For the text-containing cell, return its midpoint in (x, y) coordinate format. 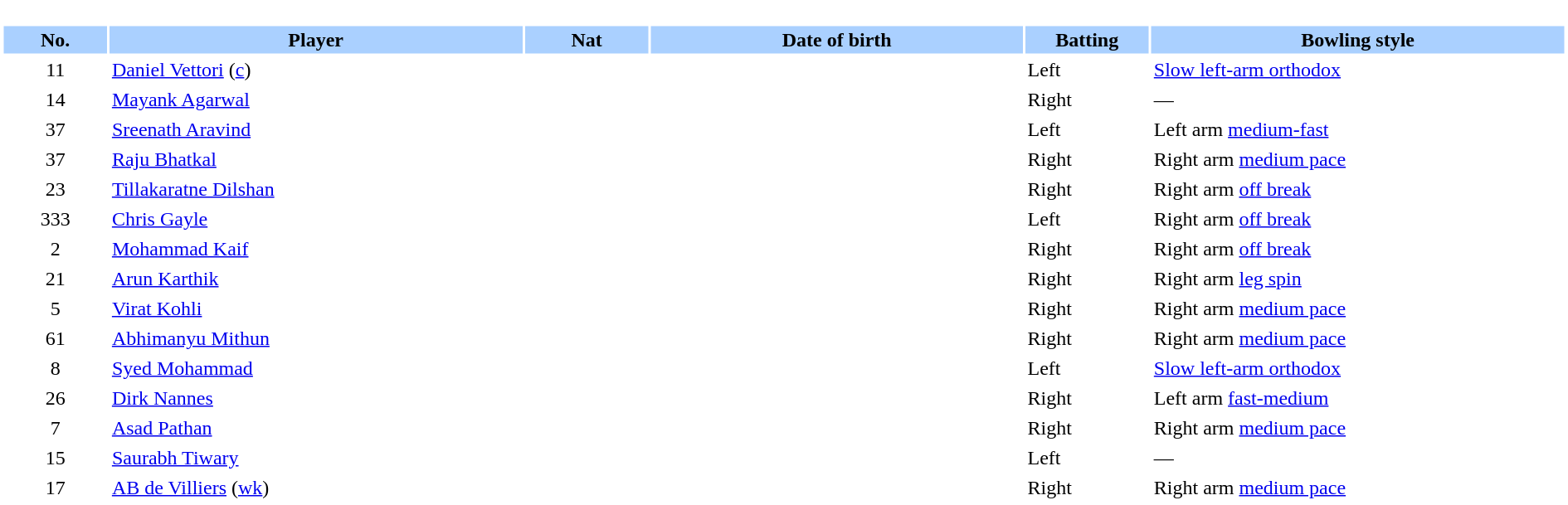
23 (55, 189)
333 (55, 219)
26 (55, 398)
61 (55, 338)
Asad Pathan (316, 428)
Raju Bhatkal (316, 159)
7 (55, 428)
Mohammad Kaif (316, 249)
Saurabh Tiwary (316, 458)
17 (55, 488)
Virat Kohli (316, 308)
Right arm leg spin (1358, 279)
Bowling style (1358, 40)
AB de Villiers (wk) (316, 488)
Tillakaratne Dilshan (316, 189)
Left arm fast-medium (1358, 398)
Abhimanyu Mithun (316, 338)
Date of birth (837, 40)
Arun Karthik (316, 279)
Dirk Nannes (316, 398)
Sreenath Aravind (316, 129)
Nat (586, 40)
Batting (1087, 40)
No. (55, 40)
11 (55, 70)
2 (55, 249)
14 (55, 100)
8 (55, 368)
5 (55, 308)
Chris Gayle (316, 219)
15 (55, 458)
Daniel Vettori (c) (316, 70)
Left arm medium-fast (1358, 129)
Player (316, 40)
21 (55, 279)
Syed Mohammad (316, 368)
Mayank Agarwal (316, 100)
